Locate the cell with the specified text and output its (X, Y) center coordinate. 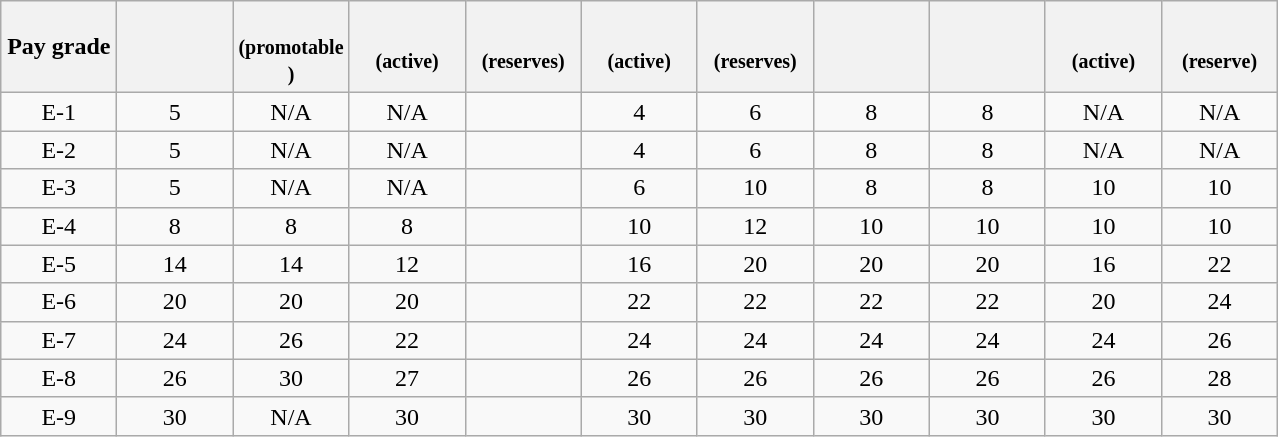
(promotable ) (291, 47)
E-9 (59, 416)
E-6 (59, 302)
E-5 (59, 264)
28 (1220, 378)
E-2 (59, 150)
E-3 (59, 188)
(reserve) (1220, 47)
E-8 (59, 378)
Pay grade (59, 47)
E-1 (59, 112)
27 (407, 378)
E-7 (59, 340)
E-4 (59, 226)
